Pinpoint the cell where the given text exists, returning its [x, y] midpoint coordinate. 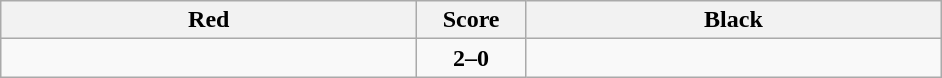
Score [472, 20]
2–0 [472, 58]
Black [733, 20]
Red [209, 20]
